Find where the given text appears and provide that cell's center as (x, y) coordinate. 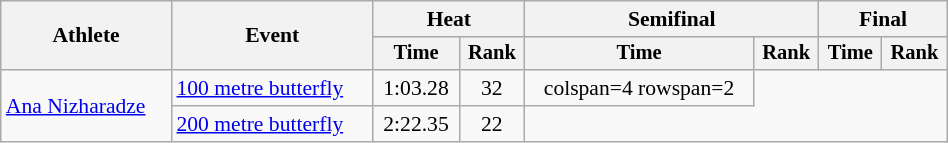
100 metre butterfly (272, 88)
Ana Nizharadze (86, 106)
Semifinal (672, 19)
Final (883, 19)
Event (272, 36)
22 (492, 124)
32 (492, 88)
2:22.35 (416, 124)
Heat (449, 19)
colspan=4 rowspan=2 (640, 88)
Athlete (86, 36)
200 metre butterfly (272, 124)
1:03.28 (416, 88)
